Extract the [x, y] coordinate from the center of the cell holding the provided text.  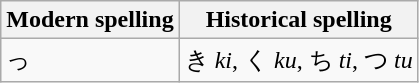
っ [90, 60]
Historical spelling [298, 20]
き ki, く ku, ち ti, つ tu [298, 60]
Modern spelling [90, 20]
